Detect which cell encompasses the target text, then output its [x, y] center coordinate. 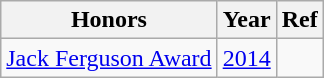
Jack Ferguson Award [109, 58]
Year [246, 20]
Honors [109, 20]
2014 [246, 58]
Ref [300, 20]
